Determine the (X, Y) coordinate at the center of the cell enclosing the given text.  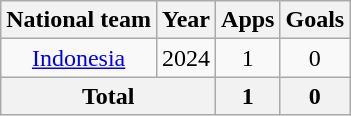
Apps (248, 20)
National team (79, 20)
Total (108, 96)
Goals (315, 20)
2024 (186, 58)
Indonesia (79, 58)
Year (186, 20)
